Pinpoint the cell where the given text exists, returning its [X, Y] midpoint coordinate. 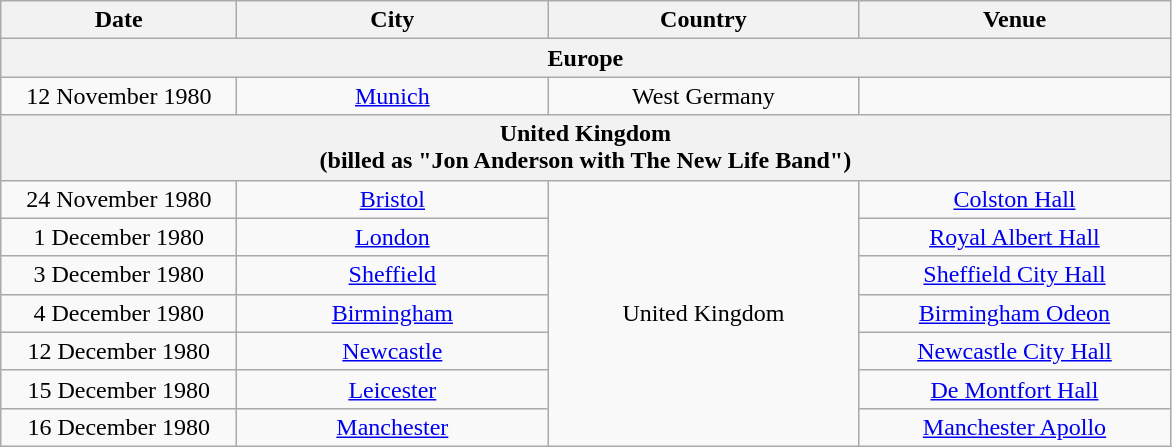
16 December 1980 [119, 427]
United Kingdom (billed as "Jon Anderson with The New Life Band") [586, 148]
Europe [586, 58]
United Kingdom [704, 313]
Manchester [392, 427]
Newcastle City Hall [1014, 351]
West Germany [704, 96]
Royal Albert Hall [1014, 237]
Colston Hall [1014, 199]
City [392, 20]
Bristol [392, 199]
Country [704, 20]
24 November 1980 [119, 199]
4 December 1980 [119, 313]
3 December 1980 [119, 275]
Leicester [392, 389]
Sheffield City Hall [1014, 275]
1 December 1980 [119, 237]
London [392, 237]
Date [119, 20]
Newcastle [392, 351]
Birmingham [392, 313]
Venue [1014, 20]
12 November 1980 [119, 96]
Sheffield [392, 275]
De Montfort Hall [1014, 389]
Birmingham Odeon [1014, 313]
Munich [392, 96]
15 December 1980 [119, 389]
12 December 1980 [119, 351]
Manchester Apollo [1014, 427]
